Scan for the cell matching the given text and deliver its (x, y) coordinate at center. 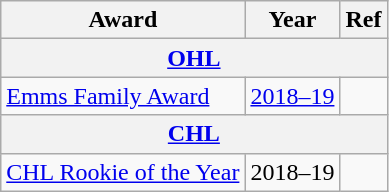
Emms Family Award (123, 96)
Award (123, 20)
CHL Rookie of the Year (123, 172)
Year (292, 20)
Ref (364, 20)
CHL (194, 134)
OHL (194, 58)
